Find where the given text appears and provide that cell's center as [X, Y] coordinate. 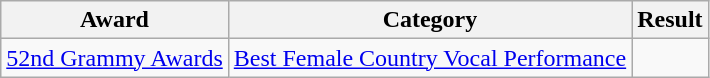
Category [430, 20]
Best Female Country Vocal Performance [430, 58]
52nd Grammy Awards [115, 58]
Result [670, 20]
Award [115, 20]
